Capture the cell that displays the provided text and extract its [x, y] central coordinate. 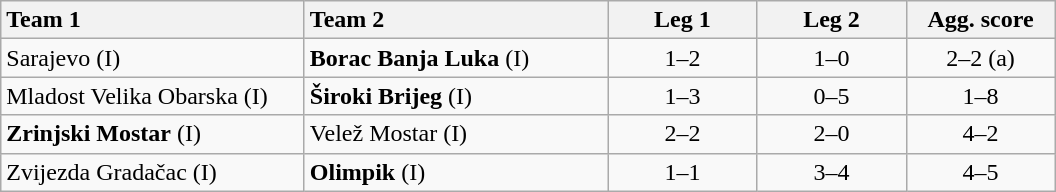
Borac Banja Luka (I) [456, 58]
1–2 [682, 58]
4–2 [980, 134]
Agg. score [980, 20]
2–0 [832, 134]
Zvijezda Gradačac (I) [153, 172]
Velež Mostar (I) [456, 134]
Olimpik (I) [456, 172]
3–4 [832, 172]
Zrinjski Mostar (I) [153, 134]
1–3 [682, 96]
0–5 [832, 96]
Team 2 [456, 20]
1–1 [682, 172]
Leg 1 [682, 20]
Team 1 [153, 20]
Leg 2 [832, 20]
2–2 (a) [980, 58]
Široki Brijeg (I) [456, 96]
1–8 [980, 96]
Mladost Velika Obarska (I) [153, 96]
Sarajevo (I) [153, 58]
4–5 [980, 172]
1–0 [832, 58]
2–2 [682, 134]
